Search for the cell housing the specified text and yield its [x, y] center coordinate. 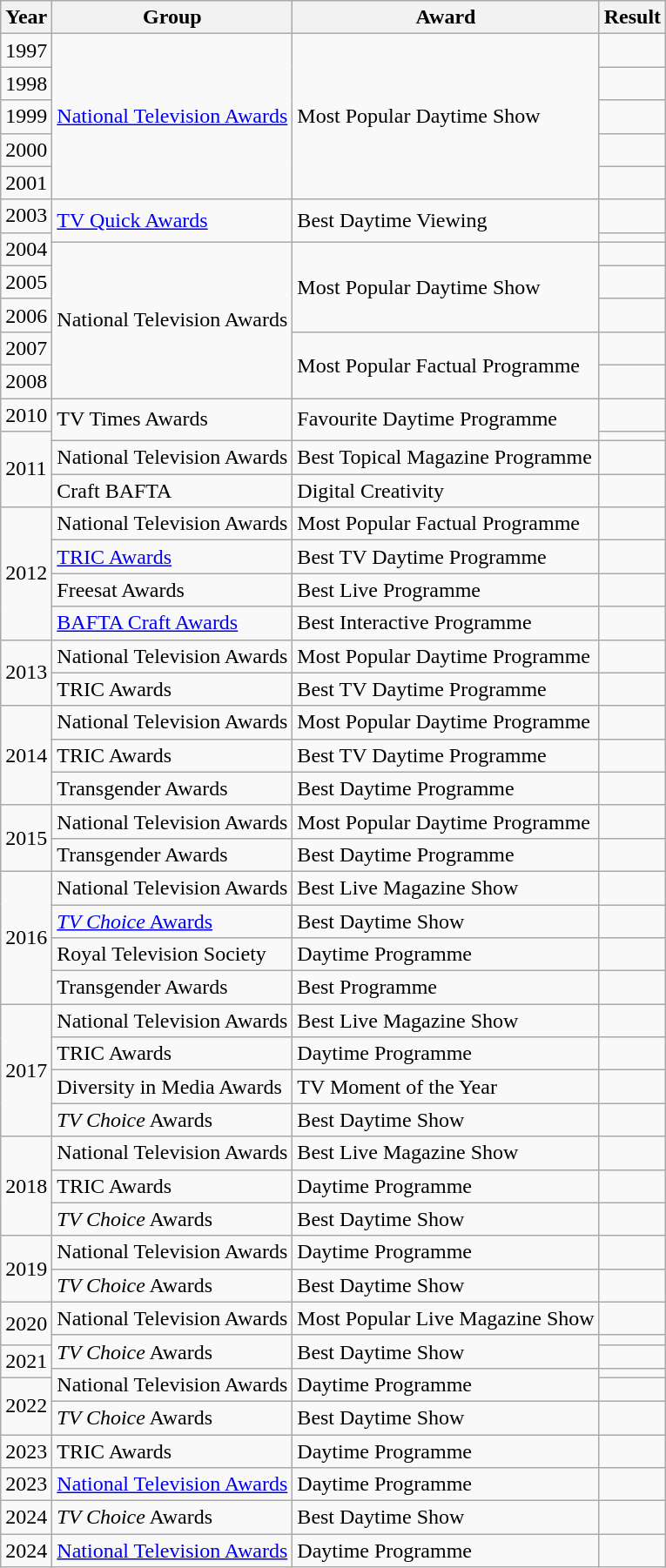
2021 [26, 1361]
TV Times Awards [172, 419]
Best Interactive Programme [446, 623]
2014 [26, 755]
2004 [26, 249]
Freesat Awards [172, 590]
2011 [26, 470]
Royal Television Society [172, 955]
Award [446, 17]
Year [26, 17]
2006 [26, 315]
Best Programme [446, 988]
2019 [26, 1269]
2001 [26, 183]
2000 [26, 150]
2007 [26, 348]
2022 [26, 1406]
Best Topical Magazine Programme [446, 458]
2010 [26, 415]
2012 [26, 573]
2016 [26, 937]
Favourite Daytime Programme [446, 419]
Best Daytime Viewing [446, 221]
1997 [26, 50]
2005 [26, 282]
2017 [26, 1070]
Best Live Programme [446, 590]
Diversity in Media Awards [172, 1087]
Most Popular Live Magazine Show [446, 1318]
BAFTA Craft Awards [172, 623]
Digital Creativity [446, 491]
Result [632, 17]
2008 [26, 381]
2013 [26, 673]
1998 [26, 84]
TV Moment of the Year [446, 1087]
TV Quick Awards [172, 221]
Craft BAFTA [172, 491]
2018 [26, 1186]
2003 [26, 216]
2020 [26, 1323]
Group [172, 17]
1999 [26, 117]
2015 [26, 838]
